Find where the given text appears and provide that cell's center as (X, Y) coordinate. 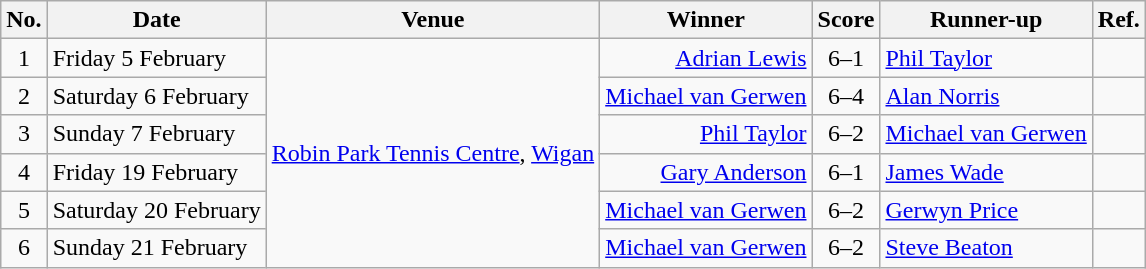
Gary Anderson (706, 172)
Saturday 20 February (156, 210)
James Wade (986, 172)
Venue (433, 20)
Friday 5 February (156, 58)
6 (24, 248)
Score (846, 20)
Alan Norris (986, 96)
2 (24, 96)
Sunday 7 February (156, 134)
Date (156, 20)
5 (24, 210)
Saturday 6 February (156, 96)
3 (24, 134)
Robin Park Tennis Centre, Wigan (433, 153)
Ref. (1118, 20)
Steve Beaton (986, 248)
4 (24, 172)
Runner-up (986, 20)
Sunday 21 February (156, 248)
Gerwyn Price (986, 210)
Winner (706, 20)
No. (24, 20)
1 (24, 58)
Friday 19 February (156, 172)
Adrian Lewis (706, 58)
6–4 (846, 96)
